Provide the [x, y] coordinate of the cell's center where the given text is located.  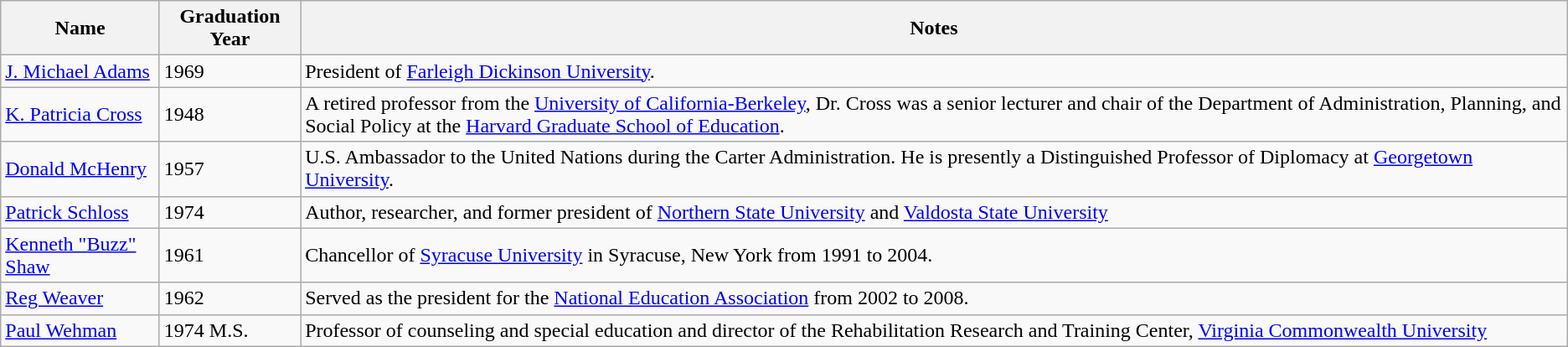
Paul Wehman [80, 330]
Name [80, 28]
Author, researcher, and former president of Northern State University and Valdosta State University [935, 212]
President of Farleigh Dickinson University. [935, 71]
Donald McHenry [80, 169]
J. Michael Adams [80, 71]
Chancellor of Syracuse University in Syracuse, New York from 1991 to 2004. [935, 255]
Reg Weaver [80, 298]
Patrick Schloss [80, 212]
Graduation Year [230, 28]
1974 [230, 212]
Kenneth "Buzz" Shaw [80, 255]
Served as the president for the National Education Association from 2002 to 2008. [935, 298]
K. Patricia Cross [80, 114]
1957 [230, 169]
Notes [935, 28]
1962 [230, 298]
1961 [230, 255]
Professor of counseling and special education and director of the Rehabilitation Research and Training Center, Virginia Commonwealth University [935, 330]
1969 [230, 71]
1948 [230, 114]
1974 M.S. [230, 330]
